Locate the cell with the specified text and output its [x, y] center coordinate. 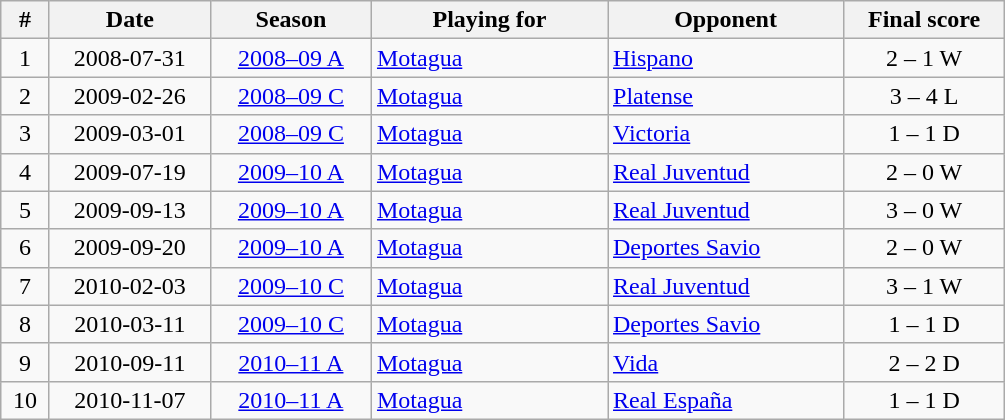
5 [26, 210]
2 [26, 96]
Platense [726, 96]
2010-02-03 [130, 286]
2009-09-20 [130, 248]
Vida [726, 362]
Victoria [726, 134]
Hispano [726, 58]
6 [26, 248]
9 [26, 362]
3 – 0 W [924, 210]
2 – 1 W [924, 58]
Opponent [726, 20]
2010-11-07 [130, 400]
2 – 2 D [924, 362]
8 [26, 324]
3 – 1 W [924, 286]
2009-07-19 [130, 172]
3 – 4 L [924, 96]
Final score [924, 20]
Playing for [489, 20]
Real España [726, 400]
2010-09-11 [130, 362]
Season [290, 20]
2008–09 A [290, 58]
2009-03-01 [130, 134]
# [26, 20]
2008-07-31 [130, 58]
2009-09-13 [130, 210]
10 [26, 400]
4 [26, 172]
2010-03-11 [130, 324]
7 [26, 286]
Date [130, 20]
1 [26, 58]
2009-02-26 [130, 96]
3 [26, 134]
